Pinpoint the cell where the given text exists, returning its [x, y] midpoint coordinate. 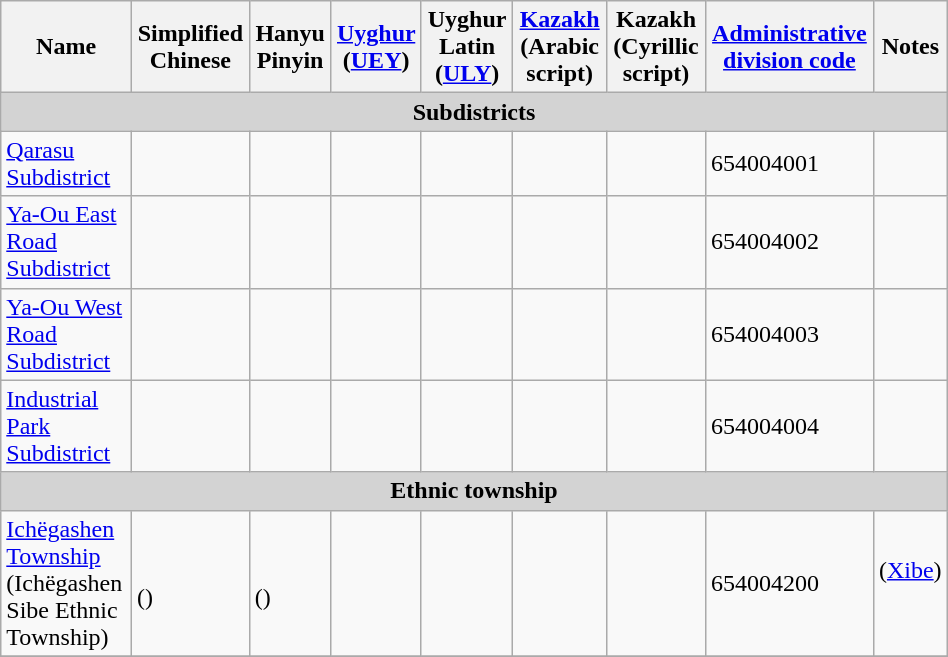
Ethnic township [474, 491]
Kazakh (Cyrillic script) [656, 47]
Ya-Ou East Road Subdistrict [66, 242]
654004002 [789, 242]
Qarasu Subdistrict [66, 164]
(Xibe) [910, 583]
Ya-Ou West Road Subdistrict [66, 334]
Industrial Park Subdistrict [66, 426]
Hanyu Pinyin [290, 47]
Kazakh (Arabic script) [560, 47]
654004004 [789, 426]
654004003 [789, 334]
Notes [910, 47]
Uyghur (UEY) [376, 47]
Administrative division code [789, 47]
654004200 [789, 583]
Name [66, 47]
Simplified Chinese [190, 47]
Uyghur Latin (ULY) [466, 47]
Ichëgashen Township(Ichëgashen Sibe Ethnic Township) [66, 583]
654004001 [789, 164]
Subdistricts [474, 112]
